Identify which cell holds the provided text, then report its [X, Y] central coordinate. 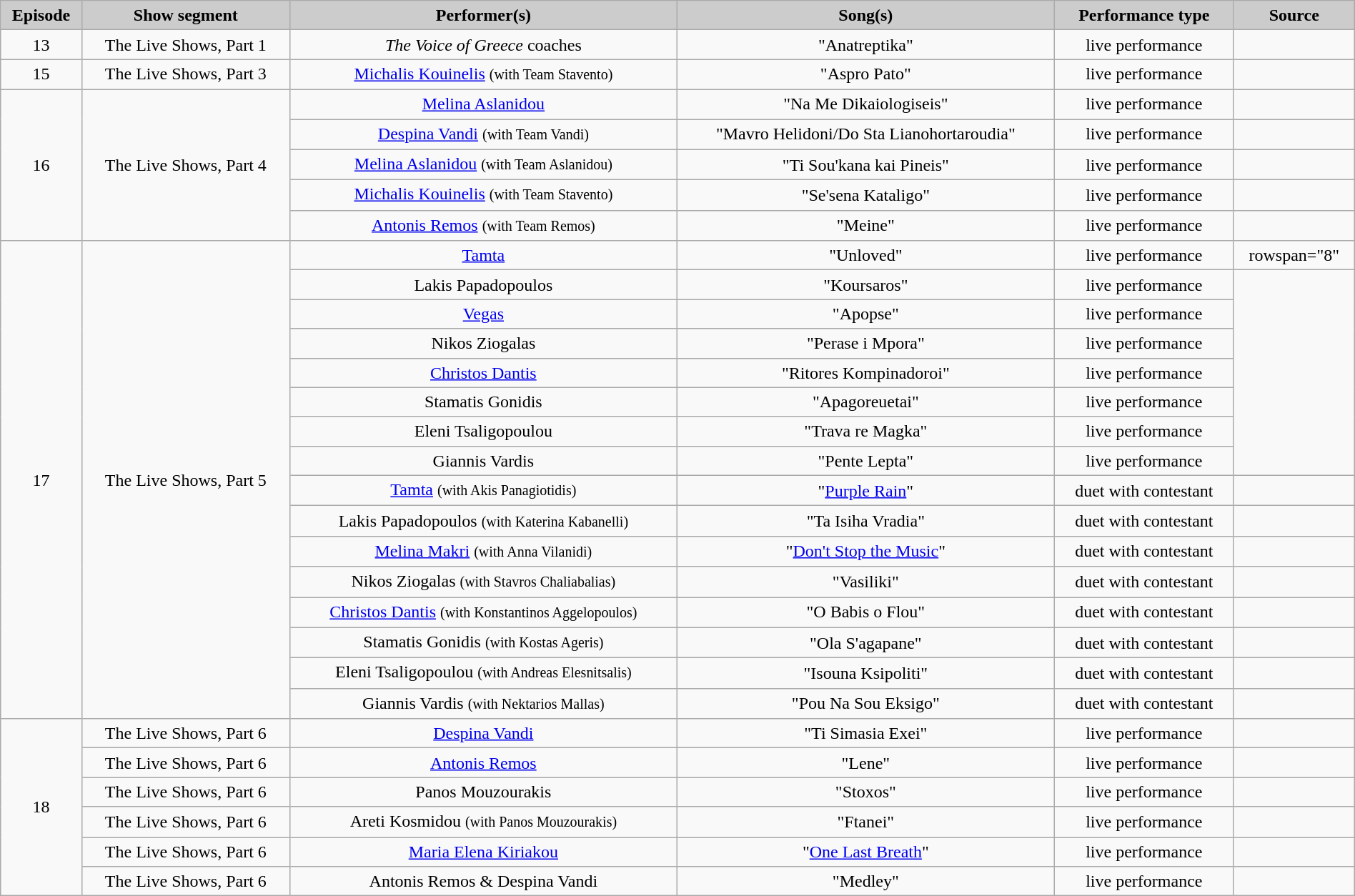
18 [41, 807]
Nikos Ziogalas [483, 343]
Areti Kosmidou (with Panos Mouzourakis) [483, 822]
Maria Elena Kiriakou [483, 852]
Episode [41, 16]
Vegas [483, 314]
"Ola S'agapane" [865, 643]
"Apagoreuetai" [865, 402]
Eleni Tsaligopoulou [483, 432]
Eleni Tsaligopoulou (with Andreas Elesnitsalis) [483, 673]
Tamta [483, 256]
Christos Dantis (with Konstantinos Aggelopoulos) [483, 613]
15 [41, 74]
"One Last Breath" [865, 852]
Melina Aslanidou [483, 104]
The Live Shows, Part 4 [186, 164]
"Ritores Kompinadoroi" [865, 373]
"Apopse" [865, 314]
"Lene" [865, 763]
The Voice of Greece coaches [483, 44]
Antonis Remos (with Team Remos) [483, 226]
"Perase i Mpora" [865, 343]
16 [41, 164]
Melina Aslanidou (with Team Aslanidou) [483, 164]
"Isouna Ksipoliti" [865, 673]
Performer(s) [483, 16]
Panos Mouzourakis [483, 792]
Stamatis Gonidis [483, 402]
Source [1294, 16]
"Anatreptika" [865, 44]
Giannis Vardis (with Nektarios Mallas) [483, 703]
"Mavro Helidoni/Do Sta Lianohortaroudia" [865, 134]
Despina Vandi (with Team Vandi) [483, 134]
Despina Vandi [483, 733]
Performance type [1143, 16]
"Meine" [865, 226]
"Medley" [865, 882]
"Ftanei" [865, 822]
Nikos Ziogalas (with Stavros Chaliabalias) [483, 582]
"Koursaros" [865, 284]
Melina Makri (with Anna Vilanidi) [483, 552]
"Ti Sou'kana kai Pineis" [865, 164]
"Trava re Magka" [865, 432]
"Don't Stop the Music" [865, 552]
17 [41, 480]
"Purple Rain" [865, 490]
Show segment [186, 16]
Antonis Remos & Despina Vandi [483, 882]
The Live Shows, Part 3 [186, 74]
rowspan="8" [1294, 256]
"Stoxos" [865, 792]
Antonis Remos [483, 763]
"O Babis o Flou" [865, 613]
Lakis Papadopoulos [483, 284]
"Vasiliki" [865, 582]
Giannis Vardis [483, 460]
"Aspro Pato" [865, 74]
Lakis Papadopoulos (with Katerina Kabanelli) [483, 522]
13 [41, 44]
"Ti Simasia Exei" [865, 733]
"Pou Na Sou Eksigo" [865, 703]
Stamatis Gonidis (with Kostas Ageris) [483, 643]
Song(s) [865, 16]
The Live Shows, Part 1 [186, 44]
"Ta Isiha Vradia" [865, 522]
"Na Me Dikaiologiseis" [865, 104]
Christos Dantis [483, 373]
"Unloved" [865, 256]
"Pente Lepta" [865, 460]
Tamta (with Akis Panagiotidis) [483, 490]
The Live Shows, Part 5 [186, 480]
"Se'sena Kataligo" [865, 196]
